Provide the [X, Y] coordinate of the cell's center where the given text is located.  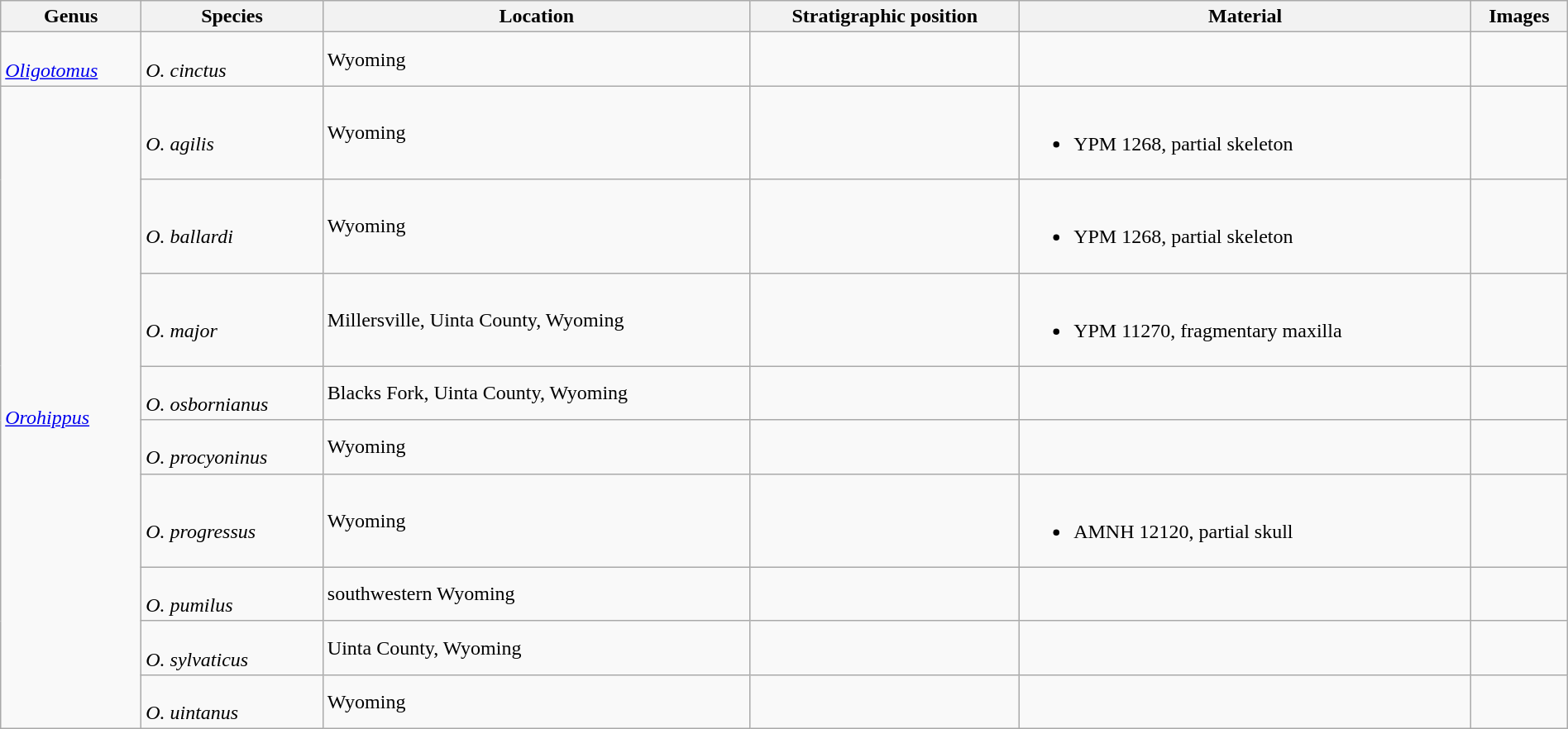
O. ballardi [232, 226]
YPM 11270, fragmentary maxilla [1245, 319]
O. pumilus [232, 593]
Species [232, 17]
Genus [71, 17]
southwestern Wyoming [536, 593]
Images [1520, 17]
O. cinctus [232, 60]
Stratigraphic position [885, 17]
AMNH 12120, partial skull [1245, 521]
O. sylvaticus [232, 648]
O. osbornianus [232, 393]
O. major [232, 319]
O. uintanus [232, 701]
O. progressus [232, 521]
Blacks Fork, Uinta County, Wyoming [536, 393]
Oligotomus [71, 60]
O. agilis [232, 132]
Orohippus [71, 407]
Millersville, Uinta County, Wyoming [536, 319]
Material [1245, 17]
Location [536, 17]
Uinta County, Wyoming [536, 648]
O. procyoninus [232, 446]
